Capture the cell that displays the provided text and extract its (X, Y) central coordinate. 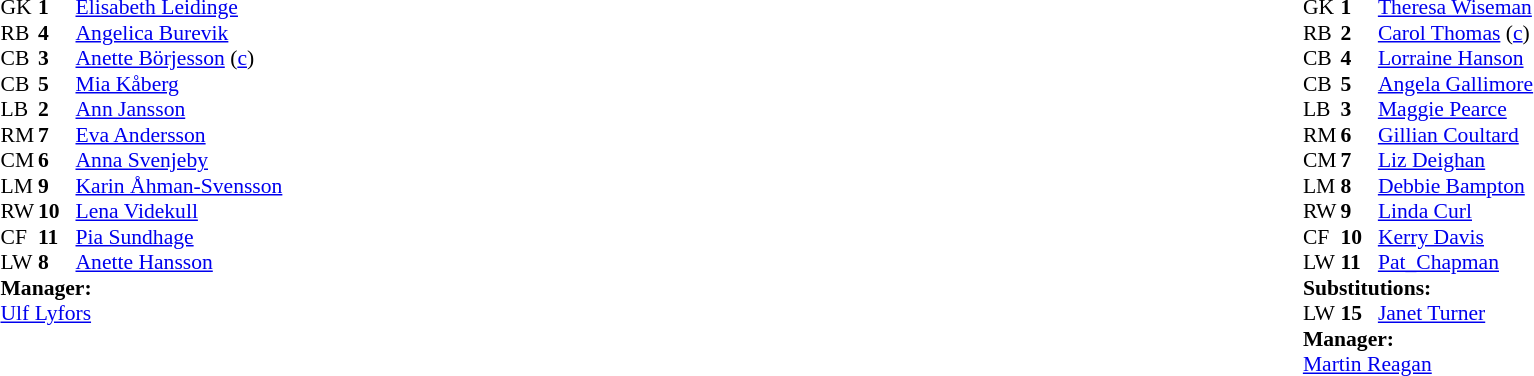
Angela Gallimore (1456, 84)
Substitutions: (1418, 288)
Lorraine Hanson (1456, 59)
Pia Sundhage (180, 237)
Maggie Pearce (1456, 109)
Debbie Bampton (1456, 186)
Janet Turner (1456, 313)
Angelica Burevik (180, 33)
Lena Videkull (180, 211)
Pat_Chapman (1456, 263)
Karin Åhman-Svensson (180, 186)
Liz Deighan (1456, 161)
Eva Andersson (180, 135)
Kerry Davis (1456, 237)
15 (1359, 313)
Anna Svenjeby (180, 161)
Gillian Coultard (1456, 135)
Linda Curl (1456, 211)
Mia Kåberg (180, 84)
Ann Jansson (180, 109)
Anette Börjesson (c) (180, 59)
Anette Hansson (180, 263)
Ulf Lyfors (141, 313)
Carol Thomas (c) (1456, 33)
